Return (x, y) of the center of cell containing provided text 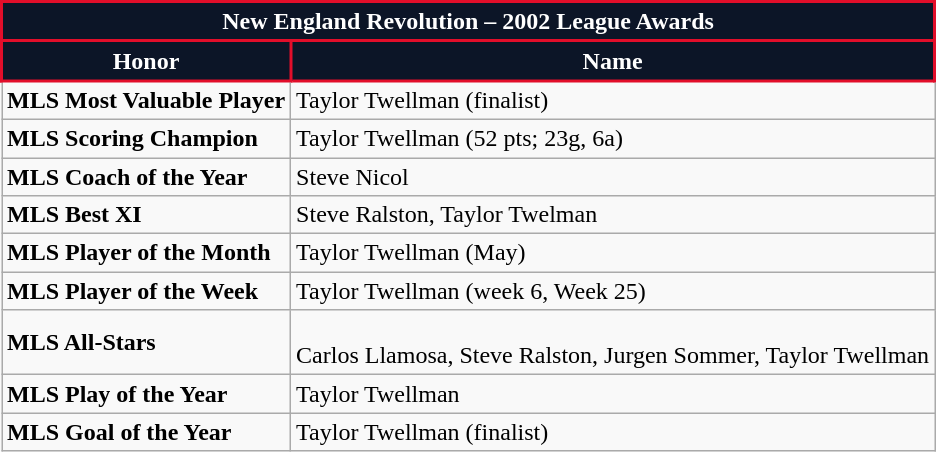
MLS Play of the Year (146, 394)
Steve Ralston, Taylor Twelman (613, 215)
Taylor Twellman (52 pts; 23g, 6a) (613, 138)
Taylor Twellman (May) (613, 253)
MLS Player of the Month (146, 253)
MLS Most Valuable Player (146, 100)
MLS Scoring Champion (146, 138)
MLS Coach of the Year (146, 177)
MLS Goal of the Year (146, 432)
Name (613, 61)
MLS Player of the Week (146, 291)
Taylor Twellman (week 6, Week 25) (613, 291)
MLS All-Stars (146, 342)
Steve Nicol (613, 177)
MLS Best XI (146, 215)
New England Revolution – 2002 League Awards (468, 22)
Honor (146, 61)
Taylor Twellman (613, 394)
Carlos Llamosa, Steve Ralston, Jurgen Sommer, Taylor Twellman (613, 342)
